Return [X, Y] of the center of cell containing provided text 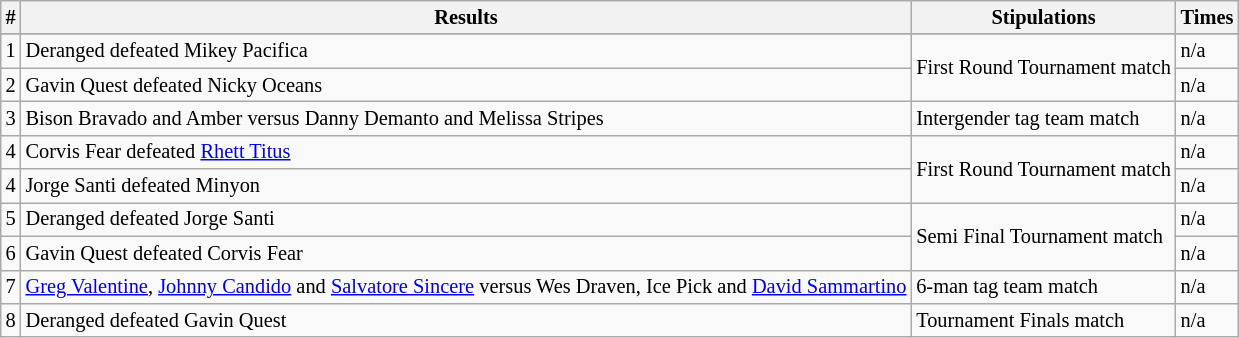
Jorge Santi defeated Minyon [466, 186]
Tournament Finals match [1043, 320]
Corvis Fear defeated Rhett Titus [466, 152]
Gavin Quest defeated Nicky Oceans [466, 85]
Stipulations [1043, 17]
Greg Valentine, Johnny Candido and Salvatore Sincere versus Wes Draven, Ice Pick and David Sammartino [466, 287]
Bison Bravado and Amber versus Danny Demanto and Melissa Stripes [466, 118]
Gavin Quest defeated Corvis Fear [466, 253]
Semi Final Tournament match [1043, 236]
8 [11, 320]
2 [11, 85]
3 [11, 118]
Intergender tag team match [1043, 118]
7 [11, 287]
6-man tag team match [1043, 287]
6 [11, 253]
Results [466, 17]
5 [11, 219]
1 [11, 51]
Deranged defeated Gavin Quest [466, 320]
Times [1208, 17]
Deranged defeated Mikey Pacifica [466, 51]
# [11, 17]
Deranged defeated Jorge Santi [466, 219]
